Return the (X, Y) coordinate for the center point of the cell that contains the specified text.  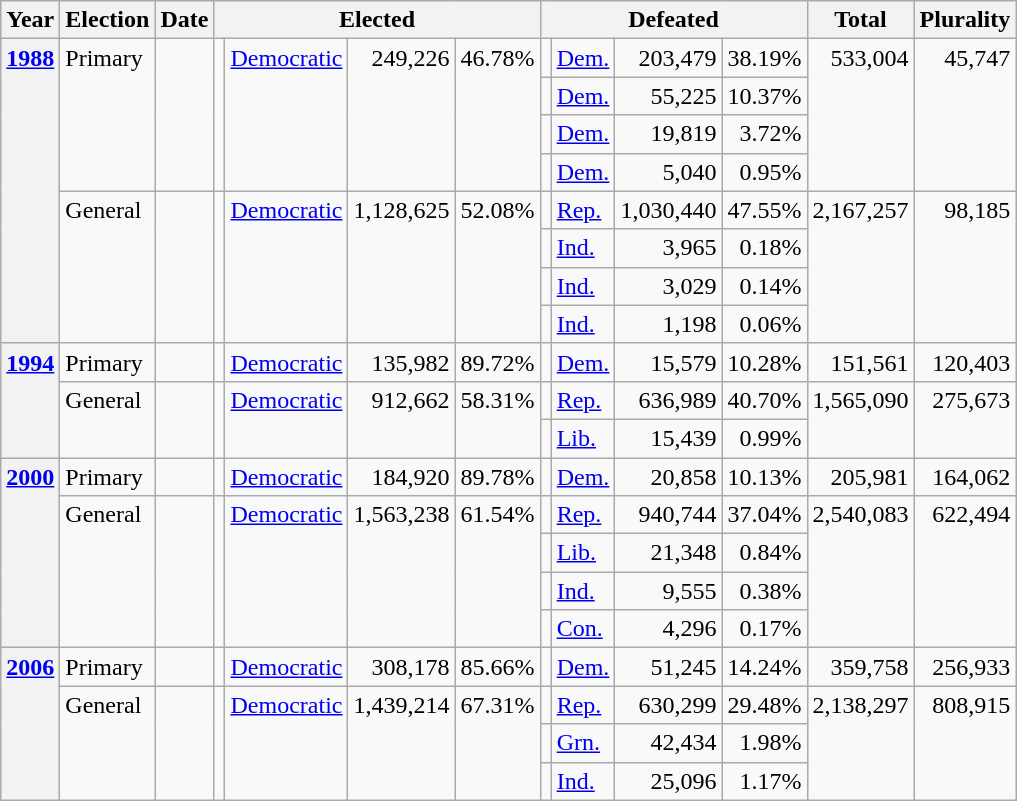
10.37% (764, 96)
51,245 (668, 667)
622,494 (965, 572)
9,555 (668, 591)
58.31% (498, 419)
Election (108, 20)
15,439 (668, 438)
135,982 (402, 362)
55,225 (668, 96)
1,563,238 (402, 572)
15,579 (668, 362)
10.28% (764, 362)
1994 (30, 400)
29.48% (764, 705)
151,561 (860, 362)
1,128,625 (402, 267)
0.84% (764, 553)
2006 (30, 724)
25,096 (668, 781)
0.06% (764, 324)
2,540,083 (860, 572)
46.78% (498, 115)
0.95% (764, 172)
21,348 (668, 553)
Con. (583, 629)
37.04% (764, 515)
61.54% (498, 572)
Year (30, 20)
89.78% (498, 477)
0.14% (764, 286)
45,747 (965, 115)
0.18% (764, 248)
1,030,440 (668, 210)
2000 (30, 553)
67.31% (498, 743)
940,744 (668, 515)
533,004 (860, 115)
20,858 (668, 477)
308,178 (402, 667)
40.70% (764, 400)
38.19% (764, 58)
1.17% (764, 781)
205,981 (860, 477)
47.55% (764, 210)
Plurality (965, 20)
2,138,297 (860, 743)
0.17% (764, 629)
1,439,214 (402, 743)
249,226 (402, 115)
0.38% (764, 591)
89.72% (498, 362)
912,662 (402, 419)
630,299 (668, 705)
636,989 (668, 400)
5,040 (668, 172)
14.24% (764, 667)
52.08% (498, 267)
1988 (30, 191)
164,062 (965, 477)
Total (860, 20)
Defeated (674, 20)
85.66% (498, 667)
19,819 (668, 134)
184,920 (402, 477)
1.98% (764, 743)
3,965 (668, 248)
120,403 (965, 362)
0.99% (764, 438)
1,565,090 (860, 419)
2,167,257 (860, 267)
Date (184, 20)
808,915 (965, 743)
3,029 (668, 286)
203,479 (668, 58)
42,434 (668, 743)
3.72% (764, 134)
1,198 (668, 324)
4,296 (668, 629)
Elected (377, 20)
359,758 (860, 667)
10.13% (764, 477)
256,933 (965, 667)
Grn. (583, 743)
275,673 (965, 419)
98,185 (965, 267)
